Locate the cell with the specified text and output its [X, Y] center coordinate. 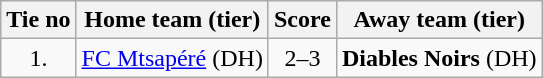
Score [302, 20]
FC Mtsapéré (DH) [172, 58]
Diables Noirs (DH) [439, 58]
Home team (tier) [172, 20]
1. [38, 58]
Tie no [38, 20]
Away team (tier) [439, 20]
2–3 [302, 58]
